Output the (x, y) coordinate of the center of the cell containing the given text.  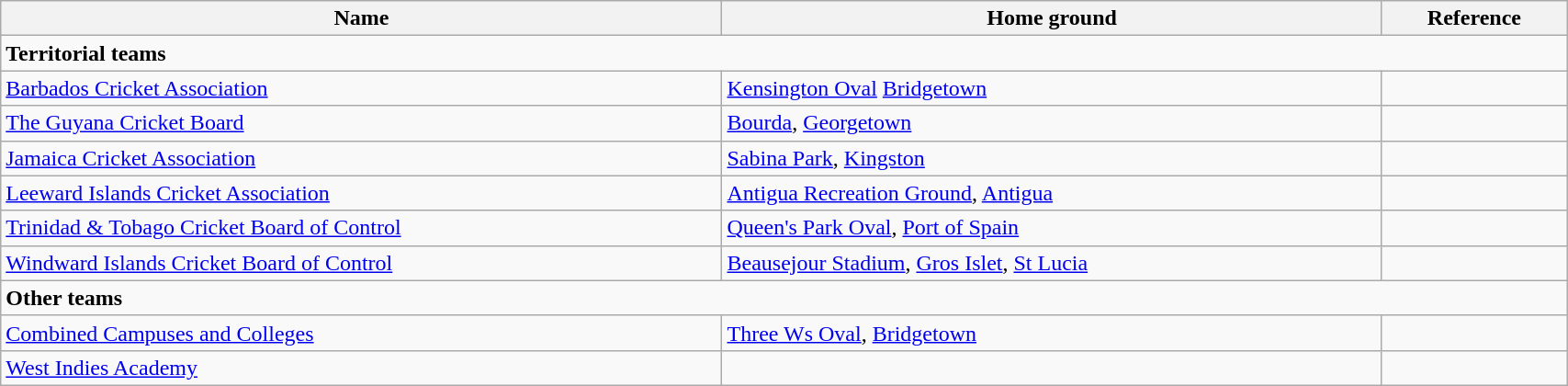
Queen's Park Oval, Port of Spain (1052, 228)
Windward Islands Cricket Board of Control (362, 263)
Home ground (1052, 18)
West Indies Academy (362, 368)
Antigua Recreation Ground, Antigua (1052, 193)
Combined Campuses and Colleges (362, 333)
Territorial teams (784, 53)
Beausejour Stadium, Gros Islet, St Lucia (1052, 263)
Three Ws Oval, Bridgetown (1052, 333)
Bourda, Georgetown (1052, 123)
Barbados Cricket Association (362, 88)
Other teams (784, 298)
Trinidad & Tobago Cricket Board of Control (362, 228)
Name (362, 18)
Sabina Park, Kingston (1052, 158)
The Guyana Cricket Board (362, 123)
Reference (1473, 18)
Jamaica Cricket Association (362, 158)
Kensington Oval Bridgetown (1052, 88)
Leeward Islands Cricket Association (362, 193)
